Capture the cell that displays the provided text and extract its (x, y) central coordinate. 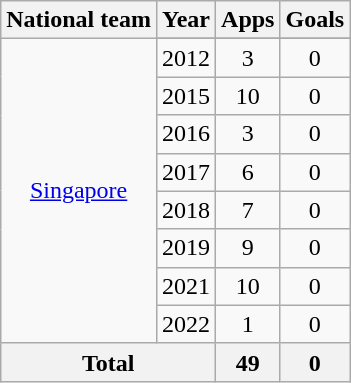
2017 (186, 172)
Goals (315, 20)
Year (186, 20)
7 (248, 210)
2019 (186, 248)
2021 (186, 286)
Apps (248, 20)
2012 (186, 58)
2018 (186, 210)
2015 (186, 96)
2022 (186, 324)
National team (79, 20)
6 (248, 172)
Total (108, 362)
Singapore (79, 191)
2016 (186, 134)
1 (248, 324)
9 (248, 248)
49 (248, 362)
